Identify which cell holds the provided text, then report its [X, Y] central coordinate. 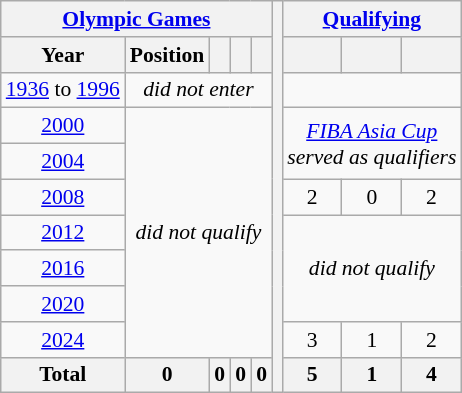
Olympic Games [136, 19]
2016 [63, 269]
Total [63, 375]
2012 [63, 233]
Position [167, 55]
2020 [63, 304]
Year [63, 55]
2004 [63, 162]
2000 [63, 126]
did not enter [198, 90]
3 [312, 340]
1936 to 1996 [63, 90]
FIBA Asia Cupserved as qualifiers [372, 144]
2024 [63, 340]
Qualifying [372, 19]
4 [432, 375]
5 [312, 375]
2008 [63, 197]
